Return (X, Y) of the center of cell containing provided text 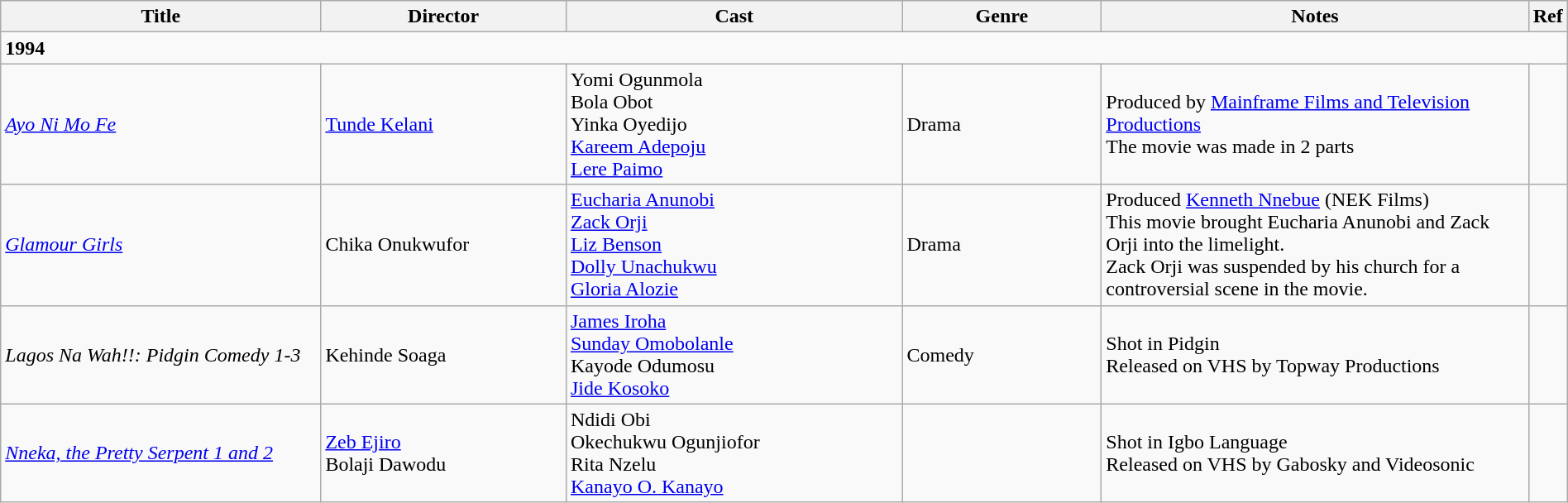
Ref (1548, 17)
Ayo Ni Mo Fe (160, 124)
Notes (1315, 17)
Eucharia AnunobiZack OrjiLiz BensonDolly UnachukwuGloria Alozie (734, 245)
Genre (1002, 17)
Kehinde Soaga (443, 354)
Ndidi ObiOkechukwu OgunjioforRita NzeluKanayo O. Kanayo (734, 453)
Zeb EjiroBolaji Dawodu (443, 453)
1994 (784, 48)
Nneka, the Pretty Serpent 1 and 2 (160, 453)
Produced by Mainframe Films and Television ProductionsThe movie was made in 2 parts (1315, 124)
Lagos Na Wah!!: Pidgin Comedy 1-3 (160, 354)
Yomi OgunmolaBola ObotYinka OyedijoKareem AdepojuLere Paimo (734, 124)
Tunde Kelani (443, 124)
Chika Onukwufor (443, 245)
Shot in Igbo LanguageReleased on VHS by Gabosky and Videosonic (1315, 453)
Cast (734, 17)
Shot in PidginReleased on VHS by Topway Productions (1315, 354)
Comedy (1002, 354)
Director (443, 17)
Title (160, 17)
Glamour Girls (160, 245)
James IrohaSunday OmobolanleKayode OdumosuJide Kosoko (734, 354)
